Scan for the cell matching the given text and deliver its (x, y) coordinate at center. 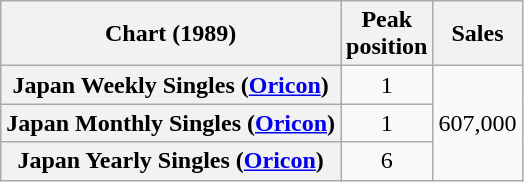
Chart (1989) (171, 34)
Japan Yearly Singles (Oricon) (171, 161)
Japan Monthly Singles (Oricon) (171, 123)
Peakposition (387, 34)
6 (387, 161)
Sales (478, 34)
Japan Weekly Singles (Oricon) (171, 85)
607,000 (478, 123)
